For the text-containing cell, return its midpoint in [X, Y] coordinate format. 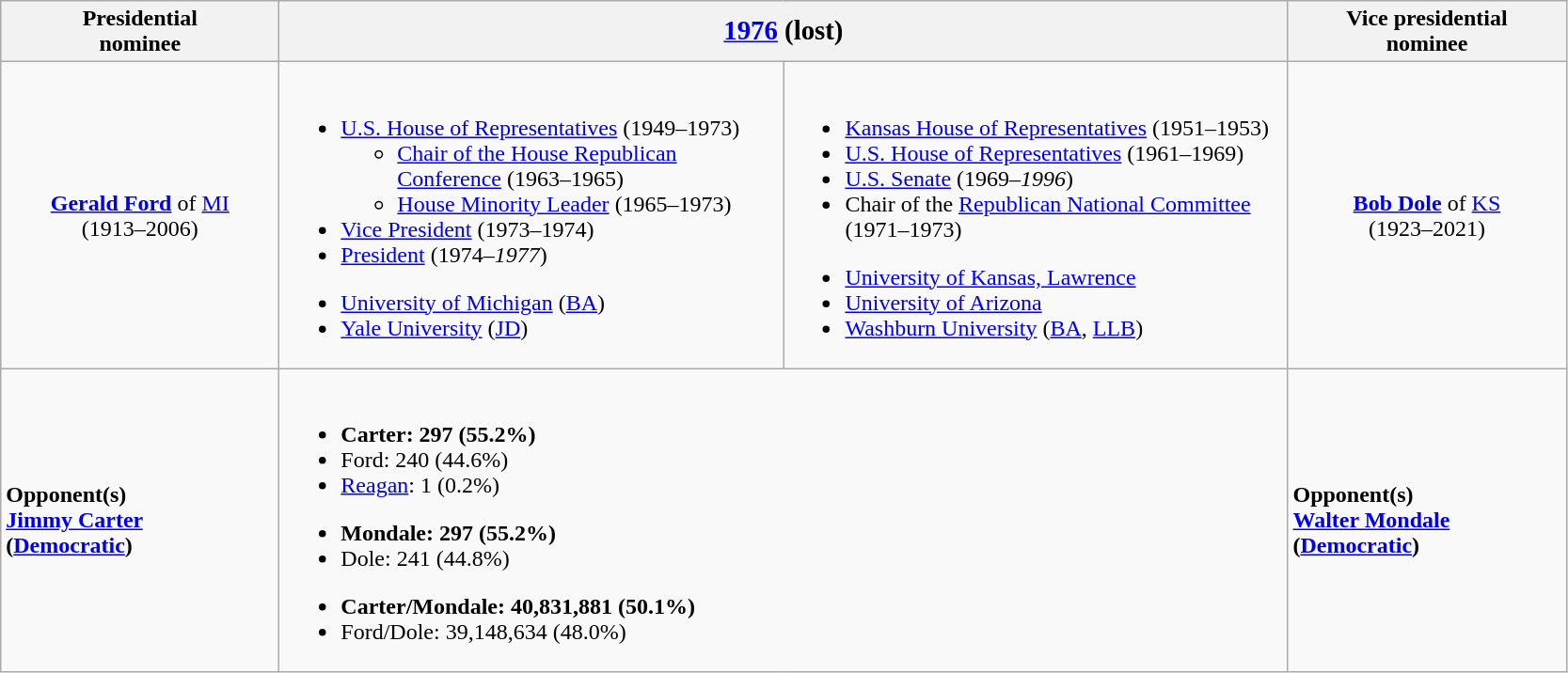
Bob Dole of KS(1923–2021) [1427, 215]
Opponent(s)Walter Mondale (Democratic) [1427, 521]
Presidentialnominee [140, 32]
Vice presidentialnominee [1427, 32]
1976 (lost) [784, 32]
Gerald Ford of MI(1913–2006) [140, 215]
Opponent(s)Jimmy Carter (Democratic) [140, 521]
